Output the (X, Y) coordinate of the center of the cell containing the given text.  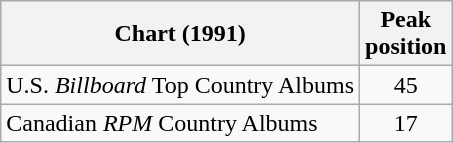
U.S. Billboard Top Country Albums (180, 85)
Chart (1991) (180, 34)
45 (406, 85)
17 (406, 123)
Peakposition (406, 34)
Canadian RPM Country Albums (180, 123)
